For the text-containing cell, return its midpoint in [x, y] coordinate format. 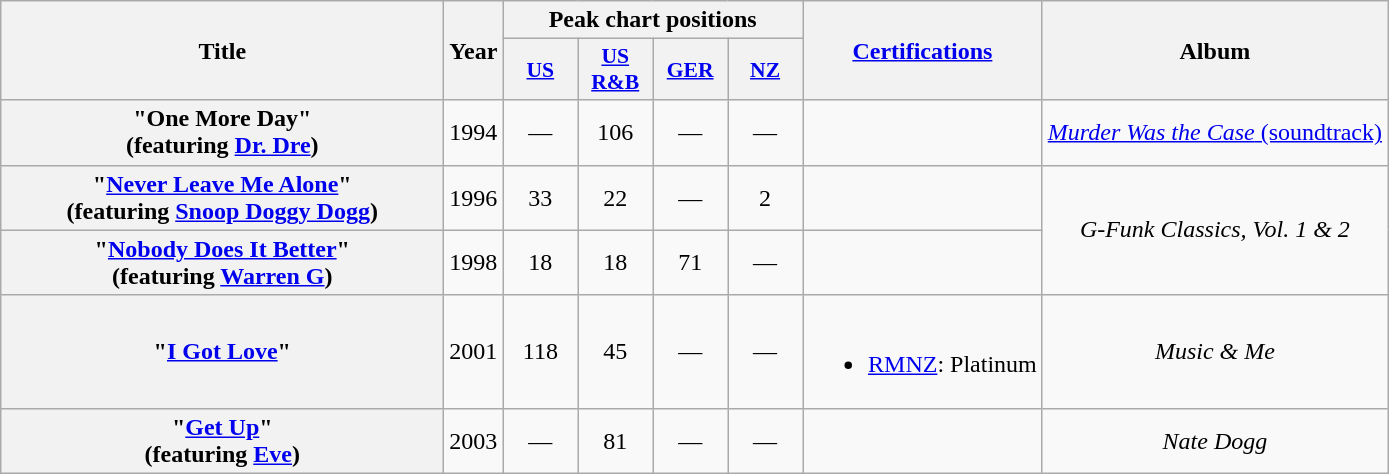
RMNZ: Platinum [922, 352]
22 [616, 198]
Year [474, 50]
Murder Was the Case (soundtrack) [1214, 132]
"I Got Love" [222, 352]
"Nobody Does It Better"(featuring Warren G) [222, 262]
US [540, 70]
106 [616, 132]
33 [540, 198]
USR&B [616, 70]
GER [690, 70]
"Never Leave Me Alone"(featuring Snoop Doggy Dogg) [222, 198]
2001 [474, 352]
1994 [474, 132]
2003 [474, 440]
2 [766, 198]
118 [540, 352]
81 [616, 440]
Peak chart positions [653, 20]
45 [616, 352]
NZ [766, 70]
Music & Me [1214, 352]
1998 [474, 262]
"Get Up"(featuring Eve) [222, 440]
Title [222, 50]
1996 [474, 198]
71 [690, 262]
Certifications [922, 50]
Nate Dogg [1214, 440]
Album [1214, 50]
G-Funk Classics, Vol. 1 & 2 [1214, 230]
"One More Day"(featuring Dr. Dre) [222, 132]
